Capture the cell that displays the provided text and extract its (X, Y) central coordinate. 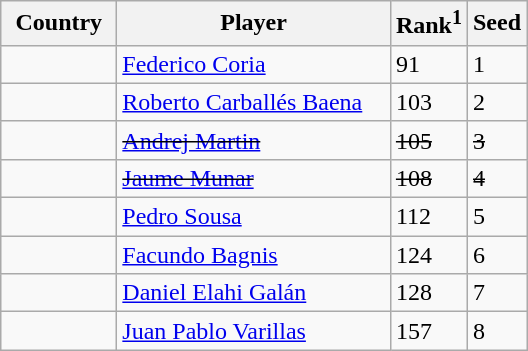
Daniel Elahi Galán (254, 293)
105 (428, 140)
Rank1 (428, 24)
124 (428, 255)
Andrej Martin (254, 140)
6 (496, 255)
4 (496, 178)
91 (428, 64)
128 (428, 293)
7 (496, 293)
Pedro Sousa (254, 217)
Country (59, 24)
108 (428, 178)
Seed (496, 24)
3 (496, 140)
1 (496, 64)
2 (496, 102)
Facundo Bagnis (254, 255)
112 (428, 217)
Roberto Carballés Baena (254, 102)
5 (496, 217)
Jaume Munar (254, 178)
157 (428, 331)
8 (496, 331)
103 (428, 102)
Player (254, 24)
Juan Pablo Varillas (254, 331)
Federico Coria (254, 64)
